Output the (X, Y) coordinate of the center of the cell containing the given text.  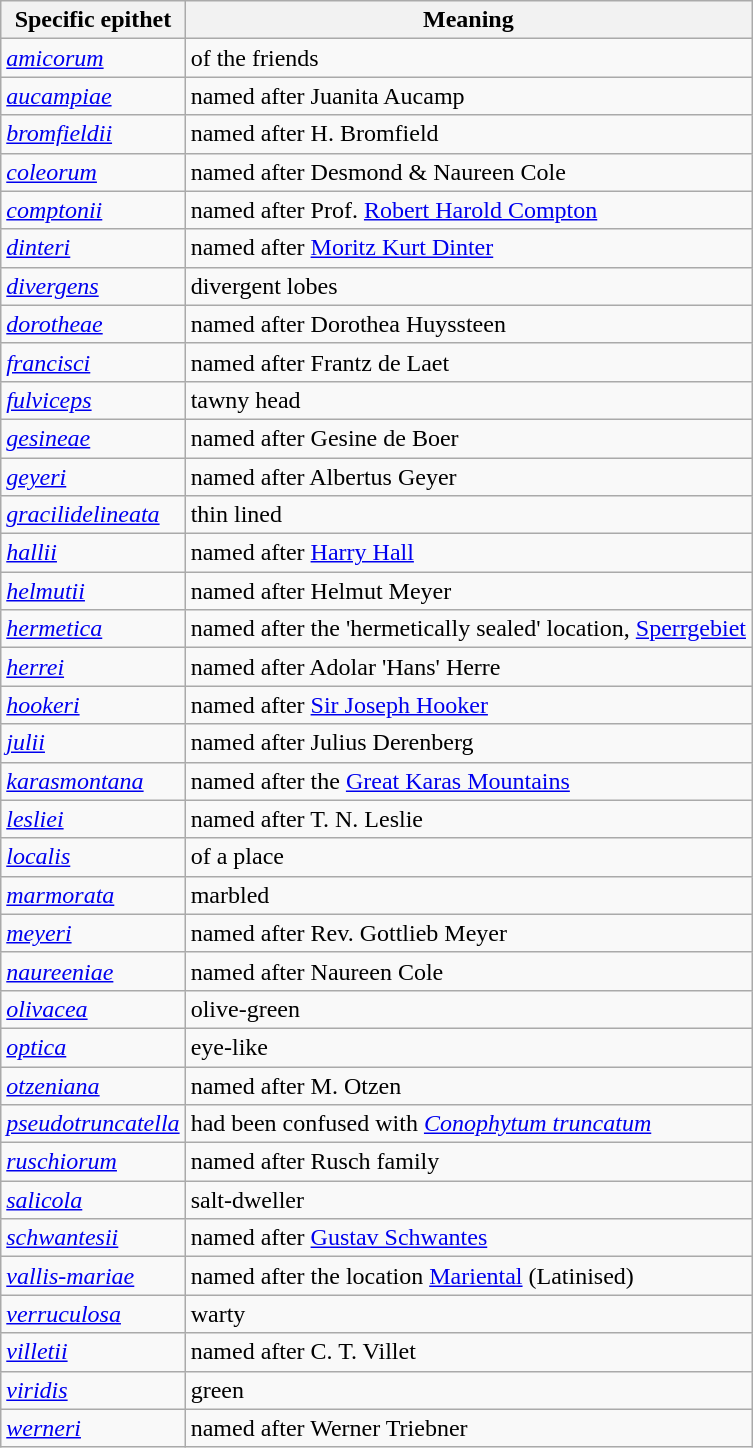
optica (93, 1047)
coleorum (93, 172)
named after Albertus Geyer (468, 477)
francisci (93, 362)
named after H. Bromfield (468, 134)
named after Frantz de Laet (468, 362)
karasmontana (93, 781)
named after Juanita Aucamp (468, 96)
named after T. N. Leslie (468, 819)
bromfieldii (93, 134)
named after M. Otzen (468, 1085)
salt-dweller (468, 1200)
green (468, 1390)
comptonii (93, 210)
named after Gesine de Boer (468, 438)
ruschiorum (93, 1162)
hookeri (93, 705)
had been confused with Conophytum truncatum (468, 1124)
named after the 'hermetically sealed' location, Sperrgebiet (468, 629)
julii (93, 743)
of the friends (468, 58)
pseudotruncatella (93, 1124)
hermetica (93, 629)
named after Adolar 'Hans' Herre (468, 667)
named after Rev. Gottlieb Meyer (468, 933)
vallis-mariae (93, 1276)
named after Desmond & Naureen Cole (468, 172)
of a place (468, 857)
marbled (468, 895)
named after Julius Derenberg (468, 743)
named after Helmut Meyer (468, 591)
schwantesii (93, 1238)
warty (468, 1314)
named after C. T. Villet (468, 1352)
gracilidelineata (93, 515)
fulviceps (93, 400)
hallii (93, 553)
geyeri (93, 477)
lesliei (93, 819)
named after Harry Hall (468, 553)
aucampiae (93, 96)
named after Werner Triebner (468, 1428)
werneri (93, 1428)
helmutii (93, 591)
naureeniae (93, 971)
tawny head (468, 400)
olive-green (468, 1009)
divergens (93, 286)
verruculosa (93, 1314)
divergent lobes (468, 286)
dorotheae (93, 324)
Specific epithet (93, 20)
named after Rusch family (468, 1162)
eye-like (468, 1047)
named after Prof. Robert Harold Compton (468, 210)
olivacea (93, 1009)
named after the Great Karas Mountains (468, 781)
thin lined (468, 515)
named after Sir Joseph Hooker (468, 705)
viridis (93, 1390)
named after Dorothea Huyssteen (468, 324)
localis (93, 857)
marmorata (93, 895)
named after the location Mariental (Latinised) (468, 1276)
gesineae (93, 438)
named after Naureen Cole (468, 971)
herrei (93, 667)
named after Moritz Kurt Dinter (468, 248)
dinteri (93, 248)
amicorum (93, 58)
named after Gustav Schwantes (468, 1238)
meyeri (93, 933)
villetii (93, 1352)
otzeniana (93, 1085)
salicola (93, 1200)
Meaning (468, 20)
